Return (x, y) of the center of cell containing provided text 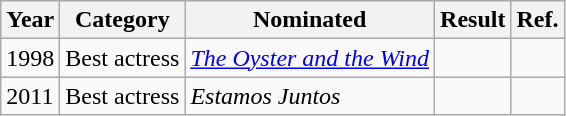
2011 (30, 96)
Ref. (538, 20)
1998 (30, 58)
Nominated (310, 20)
Year (30, 20)
Result (473, 20)
Category (122, 20)
The Oyster and the Wind (310, 58)
Estamos Juntos (310, 96)
